For the text-containing cell, return its midpoint in (X, Y) coordinate format. 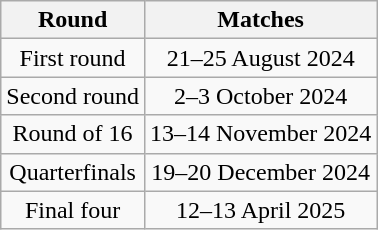
First round (73, 58)
Second round (73, 96)
Round of 16 (73, 134)
2–3 October 2024 (260, 96)
21–25 August 2024 (260, 58)
19–20 December 2024 (260, 172)
Round (73, 20)
13–14 November 2024 (260, 134)
Final four (73, 210)
Matches (260, 20)
12–13 April 2025 (260, 210)
Quarterfinals (73, 172)
